From the cell containing the given text, extract its center point as (X, Y) coordinate. 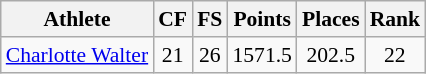
21 (172, 55)
CF (172, 19)
22 (396, 55)
1571.5 (262, 55)
26 (210, 55)
Rank (396, 19)
Points (262, 19)
Athlete (77, 19)
Places (331, 19)
202.5 (331, 55)
Charlotte Walter (77, 55)
FS (210, 19)
